Determine the (X, Y) coordinate at the center of the cell enclosing the given text.  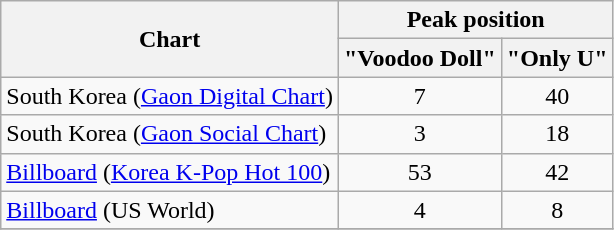
4 (420, 210)
Peak position (476, 20)
Billboard (Korea K-Pop Hot 100) (170, 172)
"Voodoo Doll" (420, 58)
South Korea (Gaon Digital Chart) (170, 96)
40 (557, 96)
53 (420, 172)
"Only U" (557, 58)
3 (420, 134)
Billboard (US World) (170, 210)
Chart (170, 39)
42 (557, 172)
18 (557, 134)
8 (557, 210)
7 (420, 96)
South Korea (Gaon Social Chart) (170, 134)
